Return (x, y) of the center of cell containing provided text 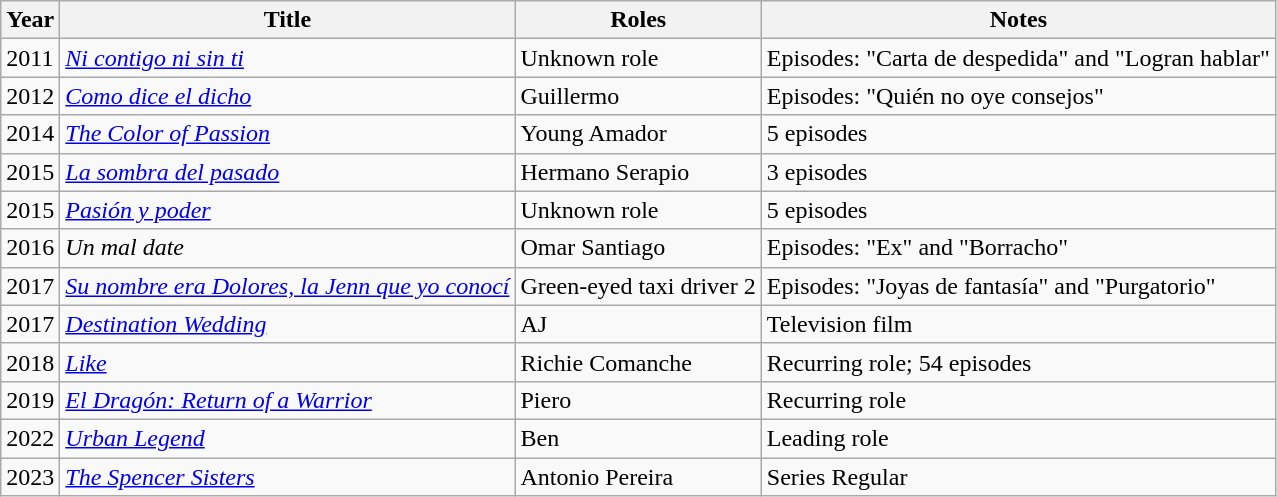
Episodes: "Joyas de fantasía" and "Purgatorio" (1018, 286)
Leading role (1018, 438)
Richie Comanche (638, 362)
3 episodes (1018, 172)
Episodes: "Carta de despedida" and "Logran hablar" (1018, 58)
AJ (638, 324)
Episodes: "Ex" and "Borracho" (1018, 248)
2012 (30, 96)
Su nombre era Dolores, la Jenn que yo conocí (288, 286)
Como dice el dicho (288, 96)
Like (288, 362)
La sombra del pasado (288, 172)
Ben (638, 438)
2016 (30, 248)
Hermano Serapio (638, 172)
Omar Santiago (638, 248)
The Spencer Sisters (288, 477)
El Dragón: Return of a Warrior (288, 400)
2018 (30, 362)
2023 (30, 477)
Title (288, 20)
Series Regular (1018, 477)
Green-eyed taxi driver 2 (638, 286)
Recurring role (1018, 400)
2019 (30, 400)
Roles (638, 20)
The Color of Passion (288, 134)
2014 (30, 134)
2011 (30, 58)
Television film (1018, 324)
Young Amador (638, 134)
Year (30, 20)
Recurring role; 54 episodes (1018, 362)
2022 (30, 438)
Urban Legend (288, 438)
Pasión y poder (288, 210)
Notes (1018, 20)
Un mal date (288, 248)
Ni contigo ni sin ti (288, 58)
Antonio Pereira (638, 477)
Piero (638, 400)
Destination Wedding (288, 324)
Guillermo (638, 96)
Episodes: "Quién no oye consejos" (1018, 96)
